Find where the given text appears and provide that cell's center as [x, y] coordinate. 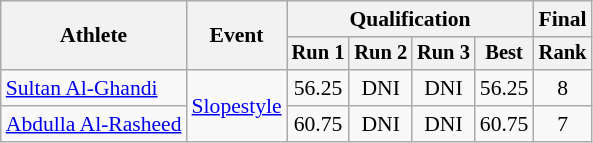
Athlete [94, 36]
Run 1 [318, 54]
Abdulla Al-Rasheed [94, 124]
Sultan Al-Ghandi [94, 88]
Run 2 [380, 54]
7 [562, 124]
Event [237, 36]
Slopestyle [237, 106]
8 [562, 88]
Qualification [410, 19]
Run 3 [444, 54]
Final [562, 19]
Rank [562, 54]
Best [504, 54]
